Output the (x, y) coordinate of the center of the cell containing the given text.  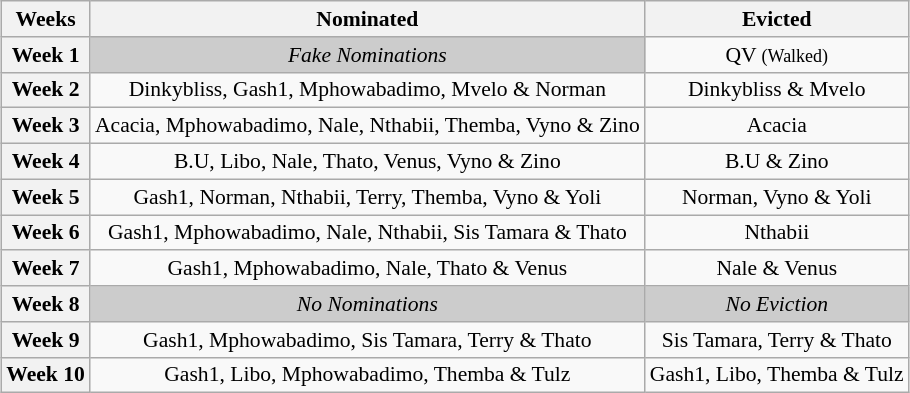
Gash1, Libo, Mphowabadimo, Themba & Tulz (368, 375)
Week 6 (46, 233)
Week 10 (46, 375)
Week 5 (46, 197)
B.U & Zino (777, 162)
Norman, Vyno & Yoli (777, 197)
Gash1, Mphowabadimo, Nale, Nthabii, Sis Tamara & Thato (368, 233)
Sis Tamara, Terry & Thato (777, 340)
Week 8 (46, 304)
Week 7 (46, 269)
Week 9 (46, 340)
Dinkybliss, Gash1, Mphowabadimo, Mvelo & Norman (368, 90)
Gash1, Norman, Nthabii, Terry, Themba, Vyno & Yoli (368, 197)
Acacia, Mphowabadimo, Nale, Nthabii, Themba, Vyno & Zino (368, 126)
Week 2 (46, 90)
Weeks (46, 19)
Gash1, Libo, Themba & Tulz (777, 375)
No Nominations (368, 304)
Gash1, Mphowabadimo, Nale, Thato & Venus (368, 269)
Week 1 (46, 55)
Evicted (777, 19)
Nale & Venus (777, 269)
Week 4 (46, 162)
Gash1, Mphowabadimo, Sis Tamara, Terry & Thato (368, 340)
Week 3 (46, 126)
Nominated (368, 19)
QV (Walked) (777, 55)
Fake Nominations (368, 55)
Nthabii (777, 233)
Dinkybliss & Mvelo (777, 90)
No Eviction (777, 304)
Acacia (777, 126)
B.U, Libo, Nale, Thato, Venus, Vyno & Zino (368, 162)
